Extract the [x, y] coordinate from the center of the cell holding the provided text.  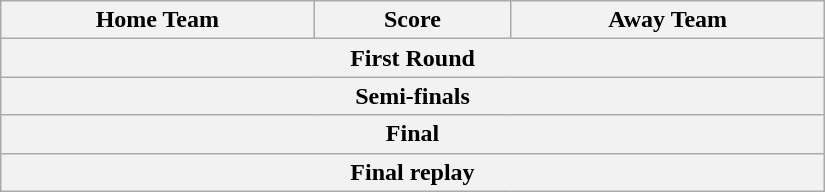
Final replay [413, 172]
Away Team [668, 20]
Final [413, 134]
Score [412, 20]
Home Team [158, 20]
Semi-finals [413, 96]
First Round [413, 58]
